From the cell containing the given text, extract its center point as (X, Y) coordinate. 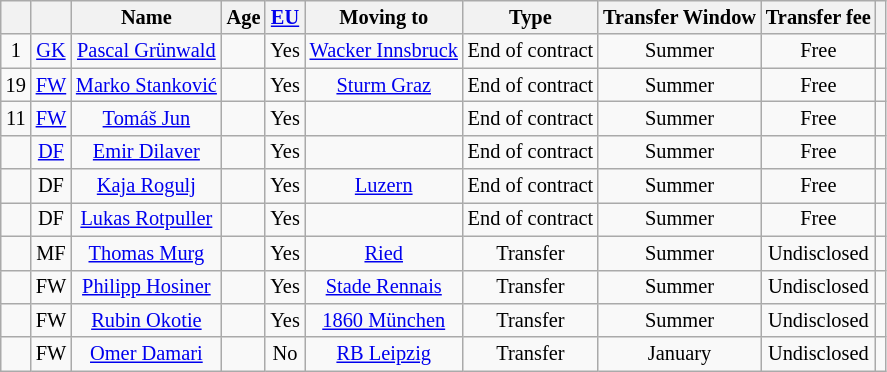
January (680, 354)
1 (16, 51)
Sturm Graz (384, 85)
RB Leipzig (384, 354)
Marko Stanković (146, 85)
Tomáš Jun (146, 118)
EU (284, 17)
No (284, 354)
Philipp Hosiner (146, 287)
Stade Rennais (384, 287)
Wacker Innsbruck (384, 51)
Transfer Window (680, 17)
Omer Damari (146, 354)
Rubin Okotie (146, 320)
Name (146, 17)
Emir Dilaver (146, 152)
Type (530, 17)
Transfer fee (818, 17)
Lukas Rotpuller (146, 219)
11 (16, 118)
GK (51, 51)
19 (16, 85)
MF (51, 253)
Kaja Rogulj (146, 186)
Pascal Grünwald (146, 51)
Moving to (384, 17)
1860 München (384, 320)
Thomas Murg (146, 253)
Ried (384, 253)
Luzern (384, 186)
Age (244, 17)
